Capture the cell that displays the provided text and extract its [x, y] central coordinate. 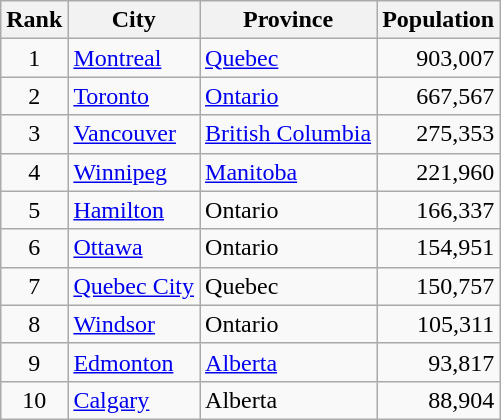
93,817 [438, 362]
1 [34, 58]
Windsor [134, 324]
Population [438, 20]
7 [34, 286]
5 [34, 210]
Hamilton [134, 210]
88,904 [438, 400]
Manitoba [288, 172]
Montreal [134, 58]
154,951 [438, 248]
667,567 [438, 96]
Rank [34, 20]
8 [34, 324]
105,311 [438, 324]
6 [34, 248]
4 [34, 172]
166,337 [438, 210]
City [134, 20]
Toronto [134, 96]
150,757 [438, 286]
10 [34, 400]
Vancouver [134, 134]
275,353 [438, 134]
British Columbia [288, 134]
Quebec City [134, 286]
221,960 [438, 172]
Winnipeg [134, 172]
903,007 [438, 58]
9 [34, 362]
Edmonton [134, 362]
Ottawa [134, 248]
Calgary [134, 400]
2 [34, 96]
Province [288, 20]
3 [34, 134]
